Determine the [x, y] coordinate at the center of the cell enclosing the given text.  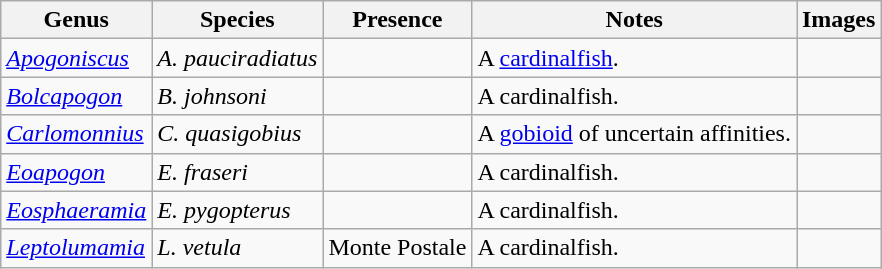
E. pygopterus [238, 210]
Eosphaeramia [76, 210]
Genus [76, 20]
B. johnsoni [238, 96]
A. pauciradiatus [238, 58]
C. quasigobius [238, 134]
Images [838, 20]
A gobioid of uncertain affinities. [634, 134]
L. vetula [238, 248]
Bolcapogon [76, 96]
Leptolumamia [76, 248]
Eoapogon [76, 172]
Carlomonnius [76, 134]
E. fraseri [238, 172]
Apogoniscus [76, 58]
Notes [634, 20]
Presence [398, 20]
Species [238, 20]
Monte Postale [398, 248]
